Locate the cell with the specified text and output its (x, y) center coordinate. 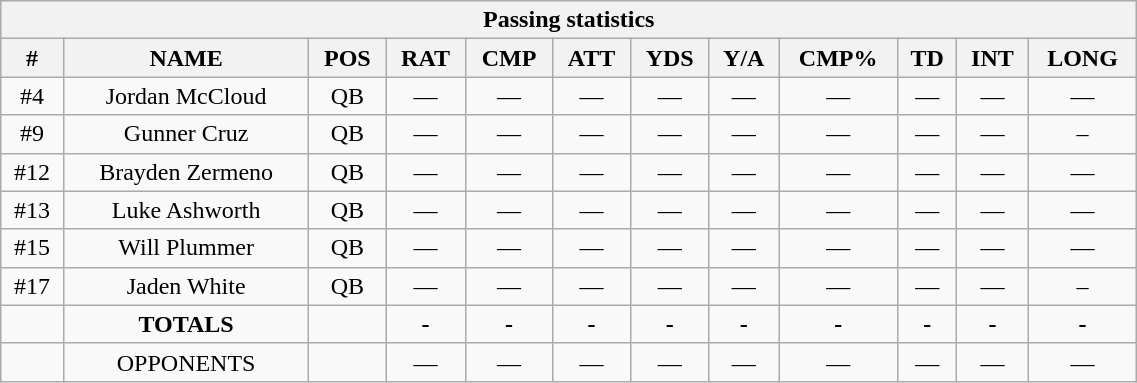
POS (348, 58)
Jordan McCloud (186, 96)
Jaden White (186, 286)
Luke Ashworth (186, 210)
Will Plummer (186, 248)
YDS (669, 58)
#17 (32, 286)
CMP (508, 58)
LONG (1082, 58)
Y/A (744, 58)
Gunner Cruz (186, 134)
#4 (32, 96)
TOTALS (186, 324)
NAME (186, 58)
#12 (32, 172)
RAT (426, 58)
Passing statistics (569, 20)
# (32, 58)
TD (928, 58)
#15 (32, 248)
CMP% (838, 58)
ATT (592, 58)
#9 (32, 134)
#13 (32, 210)
Brayden Zermeno (186, 172)
INT (992, 58)
OPPONENTS (186, 362)
